Provide the (x, y) coordinate of the cell's center where the given text is located.  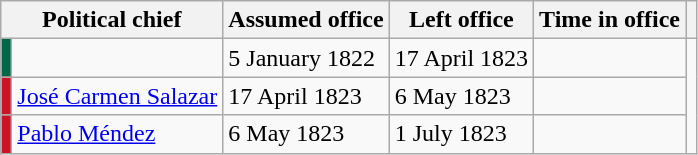
Pablo Méndez (118, 134)
1 July 1823 (461, 134)
Left office (461, 20)
Time in office (610, 20)
5 January 1822 (306, 58)
Assumed office (306, 20)
Political chief (112, 20)
José Carmen Salazar (118, 96)
